Detect which cell encompasses the target text, then output its (x, y) center coordinate. 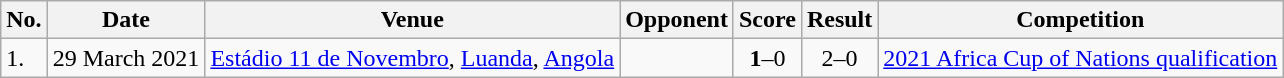
29 March 2021 (126, 58)
Venue (412, 20)
No. (24, 20)
Competition (1080, 20)
Date (126, 20)
2–0 (839, 58)
Estádio 11 de Novembro, Luanda, Angola (412, 58)
1. (24, 58)
2021 Africa Cup of Nations qualification (1080, 58)
Opponent (677, 20)
1–0 (767, 58)
Result (839, 20)
Score (767, 20)
